Output the (X, Y) coordinate of the center of the cell containing the given text.  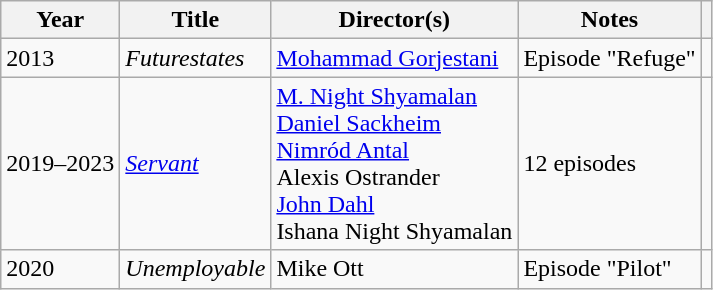
Mike Ott (394, 269)
Notes (610, 20)
2013 (60, 58)
2019–2023 (60, 164)
M. Night ShyamalanDaniel SackheimNimród AntalAlexis OstranderJohn DahlIshana Night Shyamalan (394, 164)
Servant (196, 164)
Episode "Pilot" (610, 269)
Title (196, 20)
Mohammad Gorjestani (394, 58)
Year (60, 20)
Unemployable (196, 269)
2020 (60, 269)
Episode "Refuge" (610, 58)
12 episodes (610, 164)
Futurestates (196, 58)
Director(s) (394, 20)
